From the cell containing the given text, extract its center point as (x, y) coordinate. 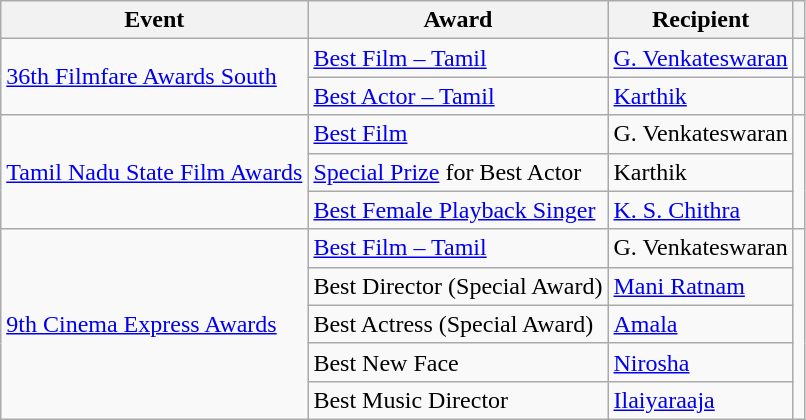
Best Film (458, 134)
Best Actor – Tamil (458, 96)
Mani Ratnam (700, 286)
Best Director (Special Award) (458, 286)
Best Female Playback Singer (458, 210)
Special Prize for Best Actor (458, 172)
Best New Face (458, 362)
Recipient (700, 20)
36th Filmfare Awards South (154, 77)
Tamil Nadu State Film Awards (154, 172)
K. S. Chithra (700, 210)
Ilaiyaraaja (700, 400)
Event (154, 20)
Nirosha (700, 362)
Award (458, 20)
Amala (700, 324)
9th Cinema Express Awards (154, 324)
Best Actress (Special Award) (458, 324)
Best Music Director (458, 400)
